Detect which cell encompasses the target text, then output its [X, Y] center coordinate. 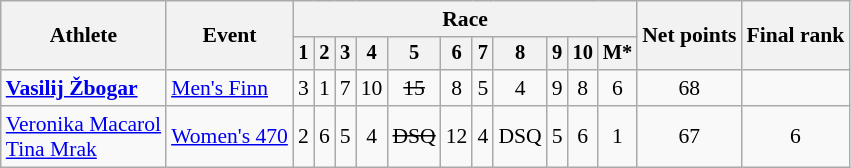
Men's Finn [230, 88]
Event [230, 36]
Women's 470 [230, 136]
68 [689, 88]
12 [457, 136]
Vasilij Žbogar [84, 88]
Athlete [84, 36]
Veronika MacarolTina Mrak [84, 136]
Race [465, 19]
Final rank [795, 36]
M* [618, 54]
15 [414, 88]
Net points [689, 36]
67 [689, 136]
